Find where the given text appears and provide that cell's center as (X, Y) coordinate. 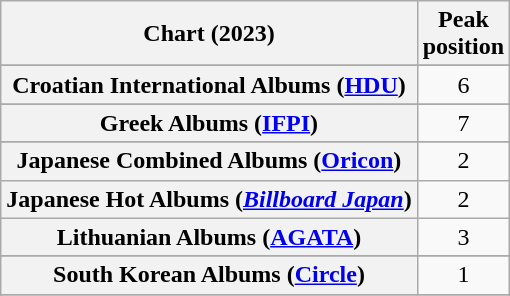
Chart (2023) (209, 34)
Lithuanian Albums (AGATA) (209, 237)
Japanese Hot Albums (Billboard Japan) (209, 199)
South Korean Albums (Circle) (209, 275)
Croatian International Albums (HDU) (209, 85)
Greek Albums (IFPI) (209, 123)
Peakposition (463, 34)
3 (463, 237)
7 (463, 123)
Japanese Combined Albums (Oricon) (209, 161)
6 (463, 85)
1 (463, 275)
